Return the (X, Y) coordinate for the center point of the cell that contains the specified text.  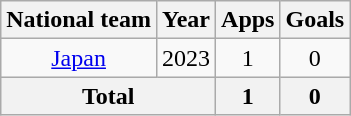
2023 (186, 58)
Year (186, 20)
Apps (248, 20)
Japan (79, 58)
Total (108, 96)
Goals (315, 20)
National team (79, 20)
